Identify which cell holds the provided text, then report its [x, y] central coordinate. 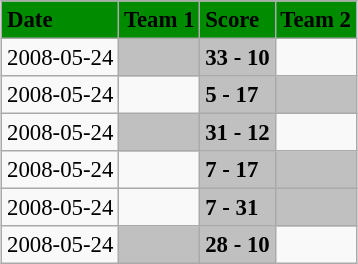
Date [60, 20]
31 - 12 [238, 133]
Team 2 [316, 20]
33 - 10 [238, 57]
Score [238, 20]
7 - 17 [238, 170]
7 - 31 [238, 208]
5 - 17 [238, 95]
28 - 10 [238, 245]
Team 1 [160, 20]
